Identify which cell holds the provided text, then report its [x, y] central coordinate. 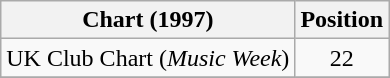
UK Club Chart (Music Week) [148, 58]
22 [342, 58]
Position [342, 20]
Chart (1997) [148, 20]
